Find where the given text appears and provide that cell's center as (x, y) coordinate. 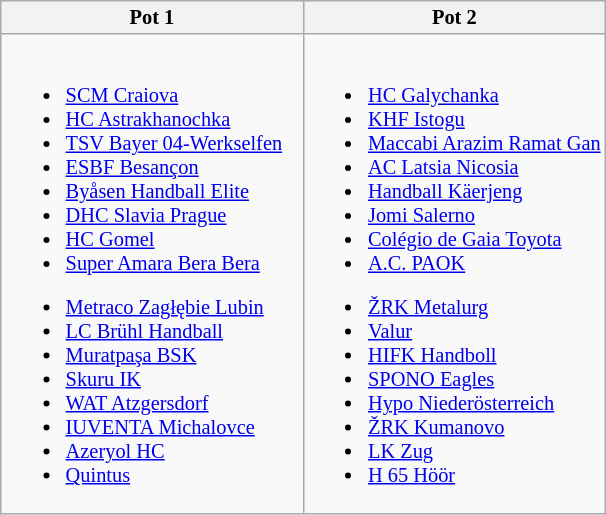
Pot 1 (152, 17)
Pot 2 (454, 17)
